Capture the cell that displays the provided text and extract its [X, Y] central coordinate. 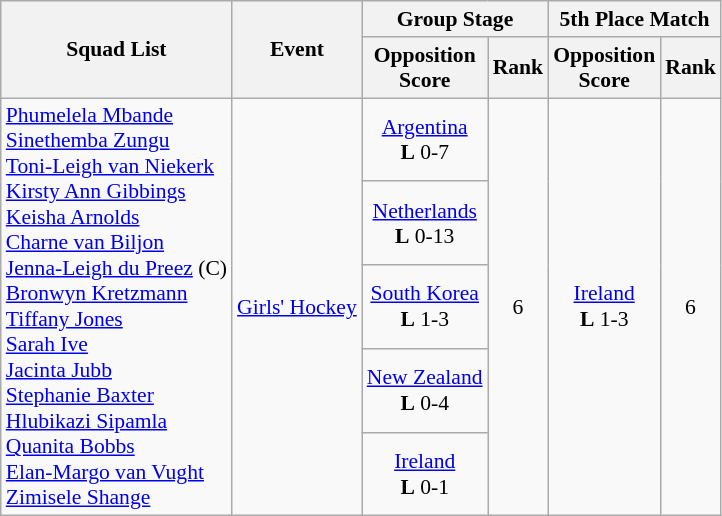
South Korea L 1-3 [425, 307]
Netherlands L 0-13 [425, 224]
Squad List [116, 50]
5th Place Match [634, 19]
Ireland L 0-1 [425, 474]
Group Stage [455, 19]
New Zealand L 0-4 [425, 391]
Ireland L 1-3 [604, 307]
Girls' Hockey [297, 307]
Argentina L 0-7 [425, 140]
Event [297, 50]
